Detect which cell encompasses the target text, then output its [x, y] center coordinate. 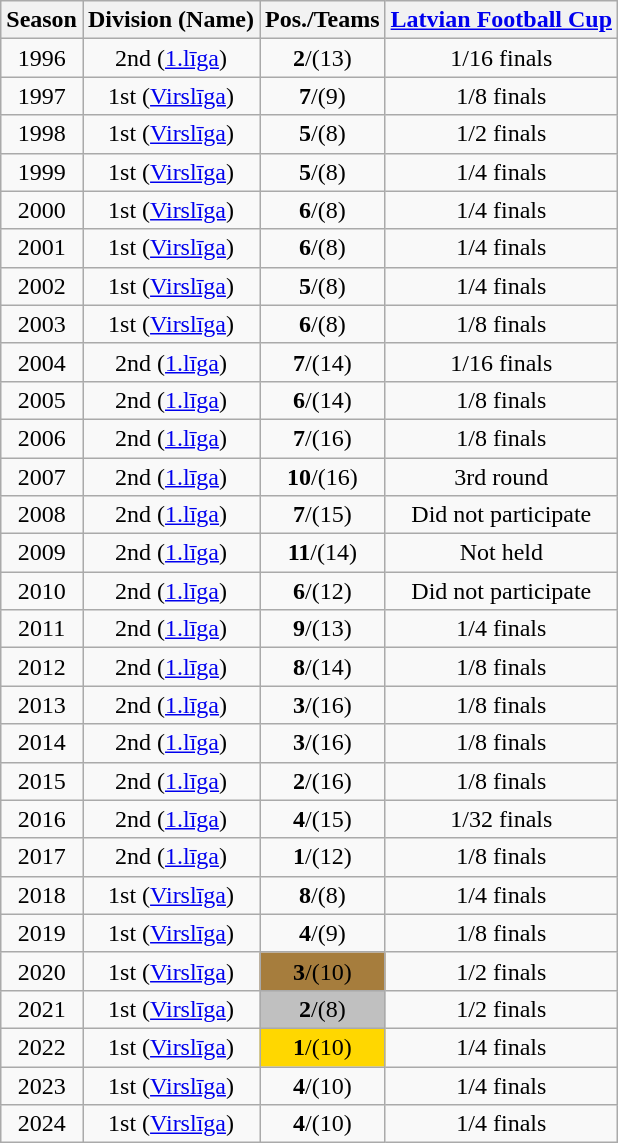
11/(14) [323, 553]
4/(15) [323, 819]
3rd round [501, 477]
2021 [42, 1009]
2024 [42, 1124]
2000 [42, 210]
2002 [42, 286]
10/(16) [323, 477]
1/32 finals [501, 819]
2018 [42, 895]
8/(8) [323, 895]
Not held [501, 553]
3/(10) [323, 971]
2013 [42, 705]
1998 [42, 134]
2014 [42, 743]
2/(13) [323, 58]
2022 [42, 1047]
2011 [42, 629]
1997 [42, 96]
2016 [42, 819]
9/(13) [323, 629]
2012 [42, 667]
2006 [42, 438]
2004 [42, 362]
2010 [42, 591]
7/(15) [323, 515]
2/(8) [323, 1009]
2015 [42, 781]
2023 [42, 1085]
Pos./Teams [323, 20]
6/(14) [323, 400]
Latvian Football Cup [501, 20]
2008 [42, 515]
2020 [42, 971]
2005 [42, 400]
1/(12) [323, 857]
7/(16) [323, 438]
2007 [42, 477]
1/(10) [323, 1047]
7/(14) [323, 362]
Season [42, 20]
1996 [42, 58]
2003 [42, 324]
2001 [42, 248]
Division (Name) [170, 20]
4/(9) [323, 933]
2017 [42, 857]
2/(16) [323, 781]
6/(12) [323, 591]
8/(14) [323, 667]
1999 [42, 172]
2019 [42, 933]
2009 [42, 553]
7/(9) [323, 96]
